Find where the given text appears and provide that cell's center as [x, y] coordinate. 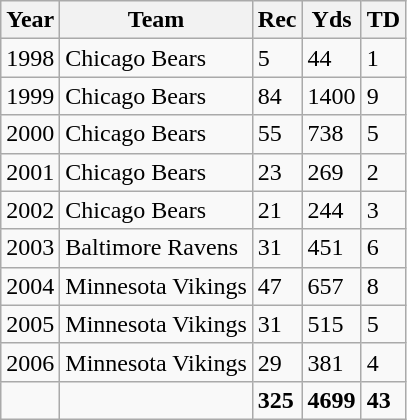
451 [332, 248]
23 [277, 172]
1400 [332, 96]
47 [277, 286]
2004 [30, 286]
2005 [30, 324]
657 [332, 286]
2006 [30, 362]
1998 [30, 58]
TD [383, 20]
3 [383, 210]
84 [277, 96]
6 [383, 248]
2001 [30, 172]
Team [156, 20]
2002 [30, 210]
8 [383, 286]
1999 [30, 96]
2000 [30, 134]
4 [383, 362]
9 [383, 96]
515 [332, 324]
244 [332, 210]
Year [30, 20]
325 [277, 400]
2 [383, 172]
21 [277, 210]
2003 [30, 248]
43 [383, 400]
Yds [332, 20]
381 [332, 362]
Baltimore Ravens [156, 248]
738 [332, 134]
1 [383, 58]
55 [277, 134]
4699 [332, 400]
44 [332, 58]
269 [332, 172]
29 [277, 362]
Rec [277, 20]
